From the cell containing the given text, extract its center point as [x, y] coordinate. 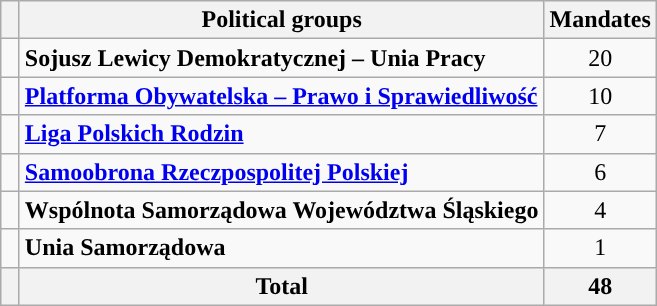
10 [600, 96]
Sojusz Lewicy Demokratycznej – Unia Pracy [282, 58]
1 [600, 248]
48 [600, 286]
Platforma Obywatelska – Prawo i Sprawiedliwość [282, 96]
Mandates [600, 20]
Political groups [282, 20]
Liga Polskich Rodzin [282, 134]
Samoobrona Rzeczpospolitej Polskiej [282, 172]
6 [600, 172]
4 [600, 210]
Total [282, 286]
Unia Samorządowa [282, 248]
Wspólnota Samorządowa Województwa Śląskiego [282, 210]
20 [600, 58]
7 [600, 134]
